From the cell containing the given text, extract its center point as [X, Y] coordinate. 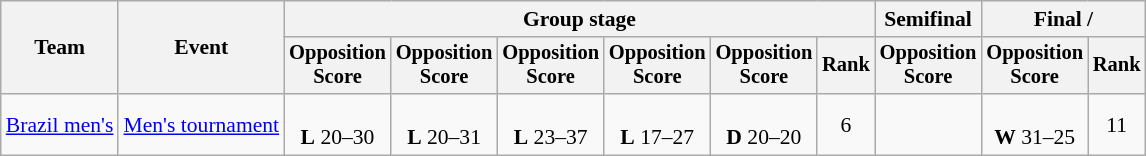
Group stage [580, 19]
L 17–27 [658, 124]
Men's tournament [201, 124]
L 20–31 [444, 124]
D 20–20 [764, 124]
Event [201, 48]
L 20–30 [338, 124]
W 31–25 [1034, 124]
11 [1117, 124]
Final / [1063, 19]
Brazil men's [60, 124]
Team [60, 48]
6 [846, 124]
Semifinal [928, 19]
L 23–37 [550, 124]
